Return [X, Y] of the center of cell containing provided text 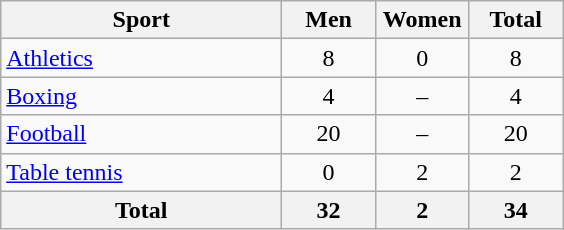
32 [329, 210]
Women [422, 20]
Table tennis [142, 172]
Men [329, 20]
Boxing [142, 96]
Athletics [142, 58]
Football [142, 134]
Sport [142, 20]
34 [516, 210]
